Search for the cell housing the specified text and yield its (x, y) center coordinate. 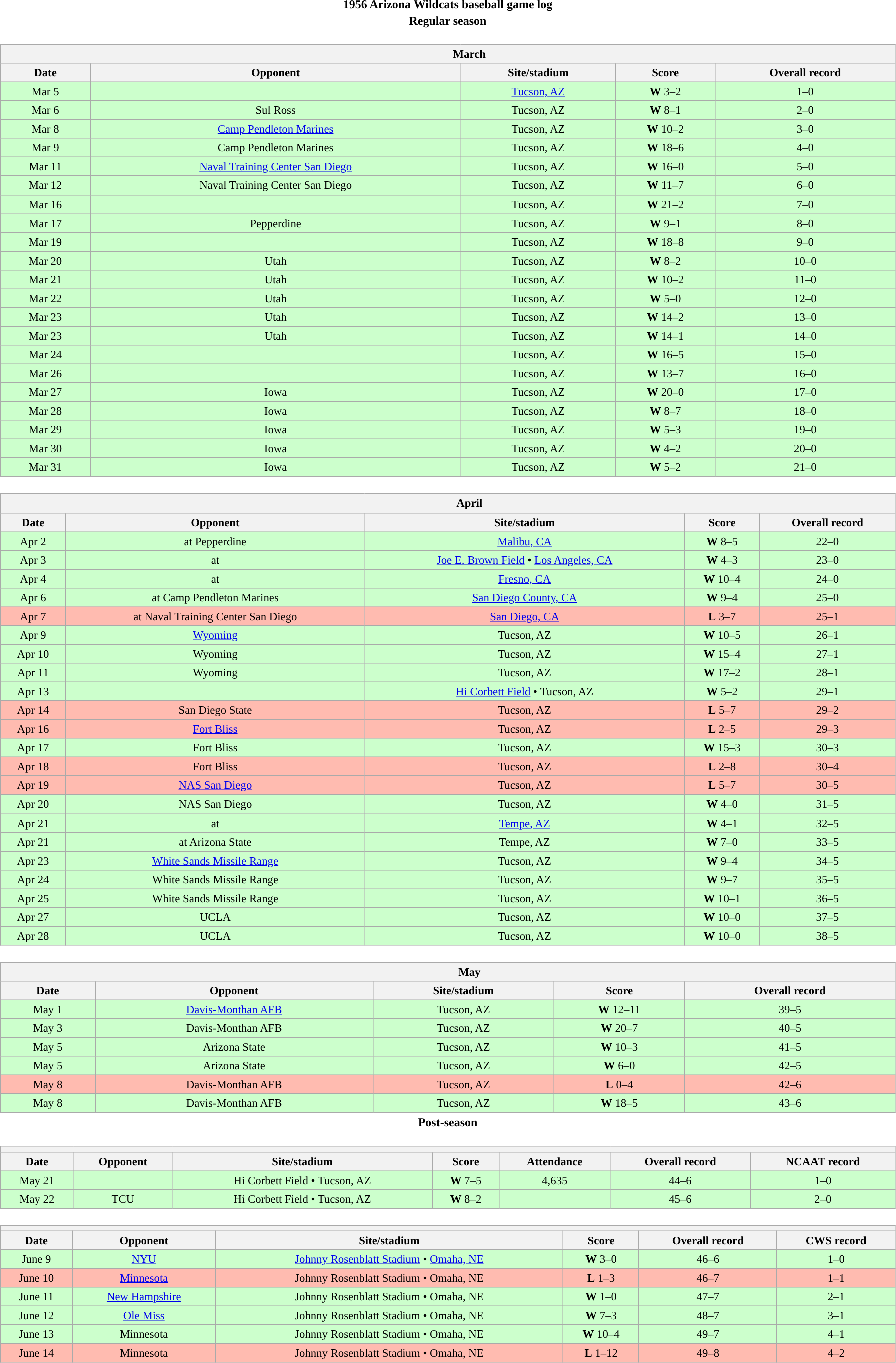
NCAAT record (823, 1161)
Mar 6 (46, 110)
35–5 (827, 879)
May 1 (48, 1009)
44–6 (680, 1180)
W 18–8 (666, 242)
Apr 25 (33, 898)
Attendance (555, 1161)
W 8–5 (722, 541)
41–5 (790, 1047)
11–0 (805, 279)
10–0 (805, 261)
L 0–4 (619, 1085)
W 9–7 (722, 879)
7–0 (805, 204)
Mar 20 (46, 261)
W 10–5 (722, 635)
Apr 4 (33, 579)
Mar 27 (46, 392)
W 11–7 (666, 185)
12–0 (805, 298)
W 14–2 (666, 317)
W 18–5 (619, 1103)
Mar 9 (46, 148)
June 14 (37, 1353)
W 3–2 (666, 91)
CWS record (836, 1240)
27–1 (827, 654)
36–5 (827, 898)
at Naval Training Center San Diego (215, 616)
Mar 17 (46, 223)
Mar 21 (46, 279)
30–4 (827, 767)
June 9 (37, 1259)
Mar 19 (46, 242)
Apr 14 (33, 710)
San Diego County, CA (524, 597)
June 12 (37, 1315)
21–0 (805, 467)
March (448, 54)
W 12–11 (619, 1009)
L 1–12 (601, 1353)
W 17–2 (722, 673)
4–2 (836, 1353)
May 21 (37, 1180)
16–0 (805, 373)
46–6 (708, 1259)
W 1–0 (601, 1297)
W 21–2 (666, 204)
46–7 (708, 1278)
49–8 (708, 1353)
Apr 18 (33, 767)
45–6 (680, 1199)
9–0 (805, 242)
Apr 7 (33, 616)
Malibu, CA (524, 541)
26–1 (827, 635)
8–0 (805, 223)
W 5–3 (666, 430)
at Arizona State (215, 842)
Joe E. Brown Field • Los Angeles, CA (524, 560)
Mar 24 (46, 355)
25–1 (827, 616)
Apr 9 (33, 635)
at Pepperdine (215, 541)
Apr 23 (33, 861)
39–5 (790, 1009)
W 15–4 (722, 654)
L 3–7 (722, 616)
Apr 19 (33, 785)
June 13 (37, 1334)
31–5 (827, 804)
W 16–5 (666, 355)
W 13–7 (666, 373)
W 8–1 (666, 110)
5–0 (805, 167)
3–0 (805, 129)
Apr 28 (33, 936)
W 7–3 (601, 1315)
1–1 (836, 1278)
May 22 (37, 1199)
Apr 6 (33, 597)
Mar 8 (46, 129)
30–5 (827, 785)
L 1–3 (601, 1278)
W 10–3 (619, 1047)
13–0 (805, 317)
Fresno, CA (524, 579)
18–0 (805, 411)
W 7–0 (722, 842)
Apr 3 (33, 560)
38–5 (827, 936)
33–5 (827, 842)
29–3 (827, 729)
Apr 11 (33, 673)
W 16–0 (666, 167)
23–0 (827, 560)
W 8–7 (666, 411)
Mar 12 (46, 185)
42–5 (790, 1066)
14–0 (805, 336)
3–1 (836, 1315)
Mar 26 (46, 373)
Apr 20 (33, 804)
W 6–0 (619, 1066)
6–0 (805, 185)
2–1 (836, 1297)
Apr 16 (33, 729)
May 3 (48, 1028)
April (448, 503)
W 20–7 (619, 1028)
W 4–1 (722, 823)
Ole Miss (144, 1315)
43–6 (790, 1103)
W 20–0 (666, 392)
48–7 (708, 1315)
May (448, 972)
Apr 13 (33, 691)
47–7 (708, 1297)
Apr 27 (33, 917)
32–5 (827, 823)
Mar 31 (46, 467)
17–0 (805, 392)
19–0 (805, 430)
42–6 (790, 1085)
15–0 (805, 355)
San Diego State (215, 710)
June 10 (37, 1278)
W 9–1 (666, 223)
Apr 10 (33, 654)
Mar 29 (46, 430)
L 2–8 (722, 767)
W 4–2 (666, 449)
W 15–3 (722, 748)
W 7–5 (466, 1180)
Sul Ross (276, 110)
W 5–0 (666, 298)
June 11 (37, 1297)
L 2–5 (722, 729)
W 14–1 (666, 336)
Mar 11 (46, 167)
San Diego, CA (524, 616)
4–1 (836, 1334)
25–0 (827, 597)
4,635 (555, 1180)
Mar 28 (46, 411)
Mar 22 (46, 298)
W 18–6 (666, 148)
29–2 (827, 710)
37–5 (827, 917)
40–5 (790, 1028)
Apr 24 (33, 879)
Apr 17 (33, 748)
Mar 30 (46, 449)
Pepperdine (276, 223)
49–7 (708, 1334)
24–0 (827, 579)
W 10–1 (722, 898)
22–0 (827, 541)
at Camp Pendleton Marines (215, 597)
29–1 (827, 691)
W 4–0 (722, 804)
20–0 (805, 449)
New Hampshire (144, 1297)
4–0 (805, 148)
30–3 (827, 748)
Mar 16 (46, 204)
W 4–3 (722, 560)
NYU (144, 1259)
TCU (123, 1199)
W 3–0 (601, 1259)
Mar 5 (46, 91)
28–1 (827, 673)
34–5 (827, 861)
Apr 2 (33, 541)
